Return the (X, Y) coordinate for the center point of the cell that contains the specified text.  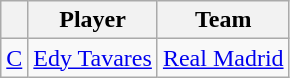
Edy Tavares (93, 58)
Real Madrid (223, 58)
C (14, 58)
Player (93, 20)
Team (223, 20)
